Determine the [X, Y] coordinate at the center of the cell enclosing the given text.  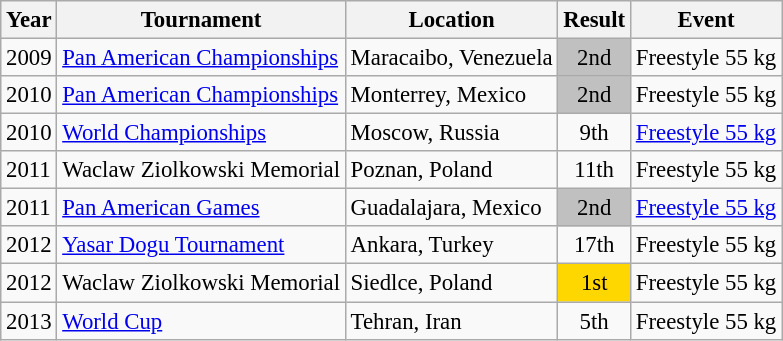
Monterrey, Mexico [452, 95]
Tehran, Iran [452, 321]
Location [452, 20]
5th [594, 321]
Event [706, 20]
2013 [29, 321]
Result [594, 20]
17th [594, 245]
Ankara, Turkey [452, 245]
Moscow, Russia [452, 133]
Yasar Dogu Tournament [201, 245]
World Championships [201, 133]
Tournament [201, 20]
Poznan, Poland [452, 170]
Guadalajara, Mexico [452, 208]
World Cup [201, 321]
1st [594, 283]
2009 [29, 58]
Maracaibo, Venezuela [452, 58]
9th [594, 133]
Siedlce, Poland [452, 283]
11th [594, 170]
Year [29, 20]
Pan American Games [201, 208]
